For the text-containing cell, return its midpoint in (x, y) coordinate format. 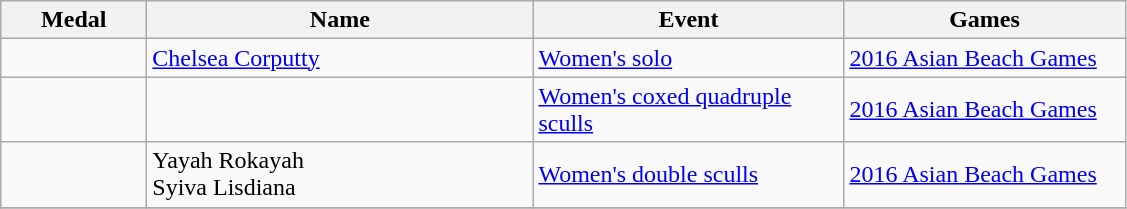
Name (340, 20)
Games (984, 20)
Event (688, 20)
Medal (74, 20)
Women's double sculls (688, 174)
Yayah Rokayah Syiva Lisdiana (340, 174)
Chelsea Corputty (340, 58)
Women's coxed quadruple sculls (688, 110)
Women's solo (688, 58)
